Find where the given text appears and provide that cell's center as [X, Y] coordinate. 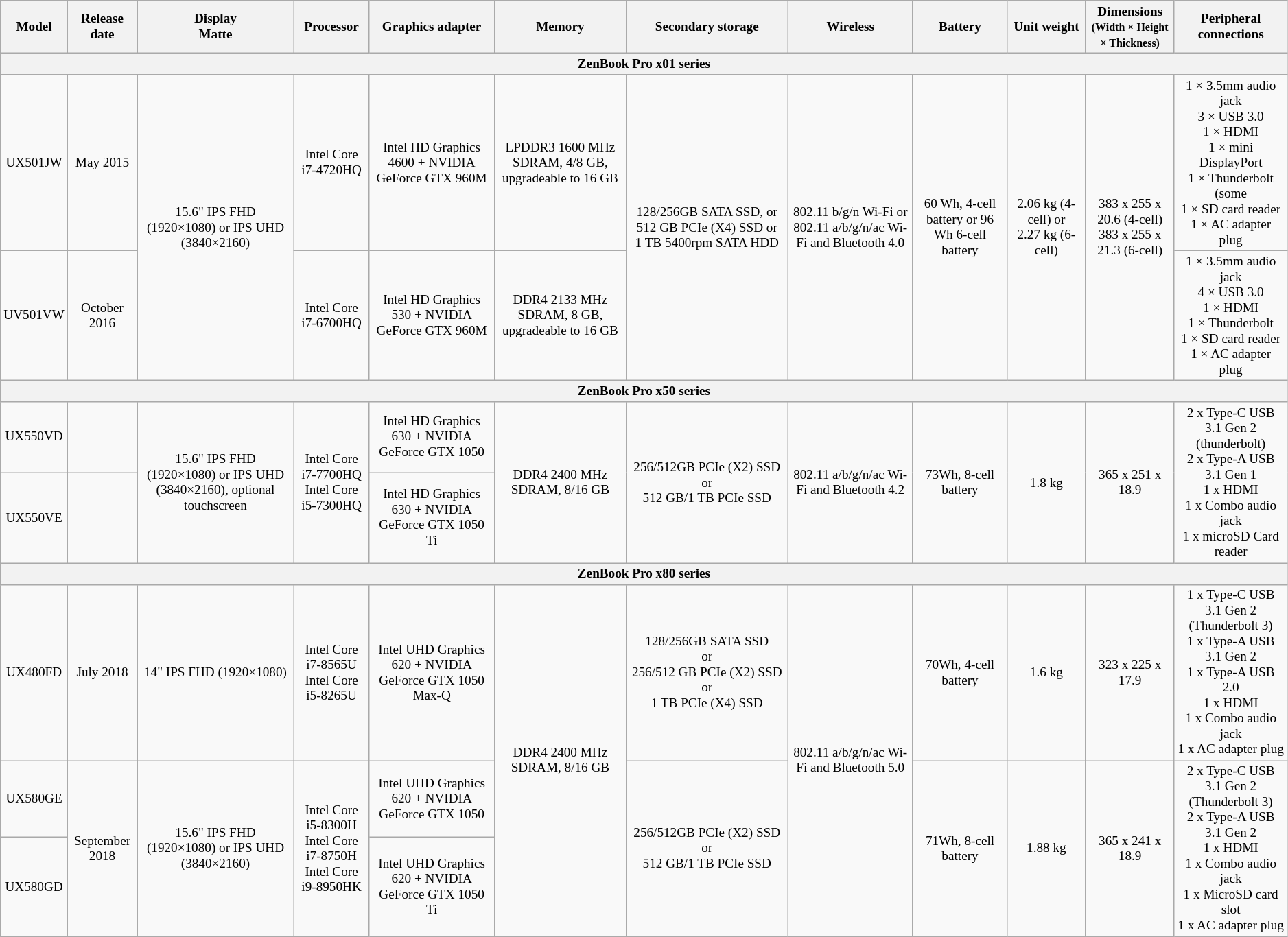
383 x 255 x 20.6 (4-cell)383 x 255 x 21.3 (6-cell) [1129, 228]
1 x Type-C USB 3.1 Gen 2 (Thunderbolt 3)1 x Type-A USB 3.1 Gen 21 x Type-A USB 2.01 x HDMI1 x Combo audio jack1 x AC adapter plug [1231, 672]
Intel HD Graphics 630 + NVIDIA GeForce GTX 1050 Ti [432, 517]
Intel UHD Graphics 620 + NVIDIA GeForce GTX 1050 Max-Q [432, 672]
Intel Core i7-7700HQIntel Core i5-7300HQ [331, 482]
323 x 225 x 17.9 [1129, 672]
Peripheral connections [1231, 27]
UX550VD [34, 437]
15.6" IPS FHD (1920×1080) or IPS UHD (3840×2160), optional touchscreen [215, 482]
ZenBook Pro x80 series [644, 573]
Processor [331, 27]
Intel HD Graphics 530 + NVIDIA GeForce GTX 960M [432, 316]
UX580GD [34, 888]
October 2016 [102, 316]
Wireless [850, 27]
802.11 b/g/n Wi-Fi or 802.11 a/b/g/n/ac Wi-Fi and Bluetooth 4.0 [850, 228]
UX501JW [34, 163]
ZenBook Pro x50 series [644, 392]
Model [34, 27]
Intel UHD Graphics 620 + NVIDIA GeForce GTX 1050 Ti [432, 888]
DisplayMatte [215, 27]
UX550VE [34, 517]
802.11 a/b/g/n/ac Wi-Fi and Bluetooth 4.2 [850, 482]
365 x 251 x 18.9 [1129, 482]
Dimensions(Width × Height × Thickness) [1129, 27]
May 2015 [102, 163]
71Wh, 8-cell battery [959, 849]
UX580GE [34, 799]
Intel Core i7-4720HQ [331, 163]
128/256GB SATA SSDor256/512 GB PCIe (X2) SSDor1 TB PCIe (X4) SSD [707, 672]
Intel UHD Graphics 620 + NVIDIA GeForce GTX 1050 [432, 799]
Intel Core i5-8300HIntel Core i7-8750HIntel Core i9-8950HK [331, 849]
UX480FD [34, 672]
Memory [560, 27]
DDR4 2133 MHz SDRAM, 8 GB, upgradeable to 16 GB [560, 316]
1.8 kg [1047, 482]
1.88 kg [1047, 849]
LPDDR3 1600 MHz SDRAM, 4/8 GB, upgradeable to 16 GB [560, 163]
128/256GB SATA SSD, or 512 GB PCIe (X4) SSD or 1 TB 5400rpm SATA HDD [707, 228]
2 x Type-C USB 3.1 Gen 2 (Thunderbolt 3)2 x Type-A USB 3.1 Gen 21 x HDMI1 x Combo audio jack1 x MicroSD card slot1 x AC adapter plug [1231, 849]
Unit weight [1047, 27]
ZenBook Pro x01 series [644, 64]
73Wh, 8-cell battery [959, 482]
Release date [102, 27]
1 × 3.5mm audio jack4 × USB 3.01 × HDMI1 × Thunderbolt1 × SD card reader1 × AC adapter plug [1231, 316]
1.6 kg [1047, 672]
365 x 241 x 18.9 [1129, 849]
14" IPS FHD (1920×1080) [215, 672]
60 Wh, 4-cell battery or 96 Wh 6-cell battery [959, 228]
Intel HD Graphics 630 + NVIDIA GeForce GTX 1050 [432, 437]
Intel HD Graphics 4600 + NVIDIA GeForce GTX 960M [432, 163]
Battery [959, 27]
Intel Core i7-6700HQ [331, 316]
2.06 kg (4-cell) or 2.27 kg (6-cell) [1047, 228]
Graphics adapter [432, 27]
70Wh, 4-cell battery [959, 672]
UV501VW [34, 316]
1 × 3.5mm audio jack3 × USB 3.01 × HDMI1 × mini DisplayPort1 × Thunderbolt (some1 × SD card reader1 × AC adapter plug [1231, 163]
Intel Core i7-8565UIntel Core i5-8265U [331, 672]
Secondary storage [707, 27]
802.11 a/b/g/n/ac Wi-Fi and Bluetooth 5.0 [850, 760]
2 x Type-C USB 3.1 Gen 2 (thunderbolt)2 x Type-A USB 3.1 Gen 11 x HDMI1 x Combo audio jack1 x microSD Card reader [1231, 482]
July 2018 [102, 672]
September 2018 [102, 849]
